Provide the [X, Y] coordinate of the cell's center where the given text is located.  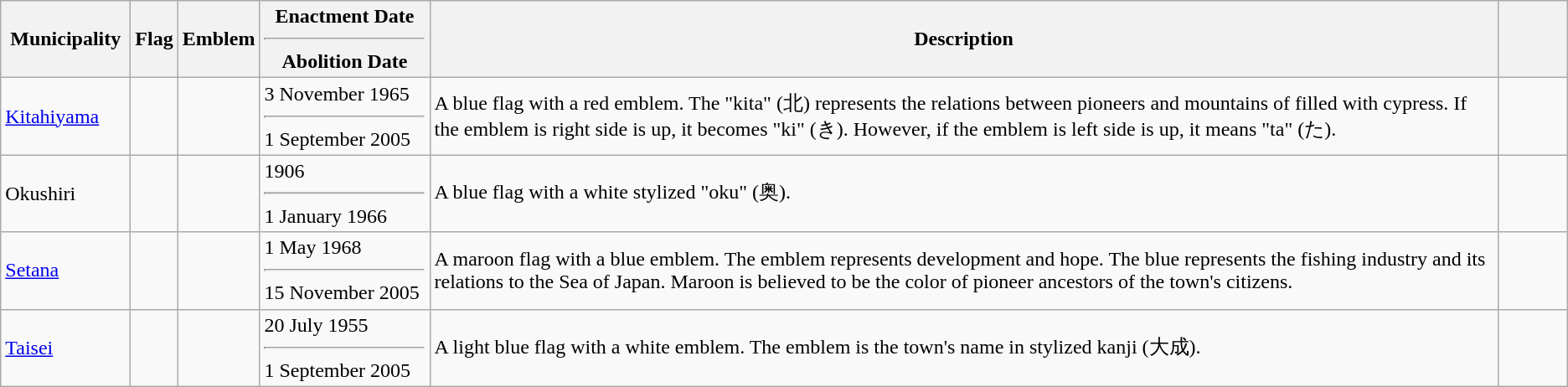
Description [963, 39]
A blue flag with a white stylized "oku" (奥). [963, 193]
Municipality [65, 39]
Setana [65, 271]
19061 January 1966 [345, 193]
Emblem [219, 39]
1 May 196815 November 2005 [345, 271]
Flag [154, 39]
Enactment DateAbolition Date [345, 39]
Taisei [65, 348]
A light blue flag with a white emblem. The emblem is the town's name in stylized kanji (大成). [963, 348]
Kitahiyama [65, 116]
20 July 19551 September 2005 [345, 348]
Okushiri [65, 193]
3 November 19651 September 2005 [345, 116]
